Find where the given text appears and provide that cell's center as [x, y] coordinate. 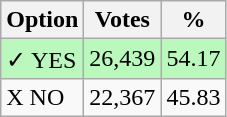
% [194, 20]
22,367 [122, 97]
X NO [42, 97]
✓ YES [42, 59]
26,439 [122, 59]
Option [42, 20]
Votes [122, 20]
45.83 [194, 97]
54.17 [194, 59]
